Search for the cell housing the specified text and yield its (x, y) center coordinate. 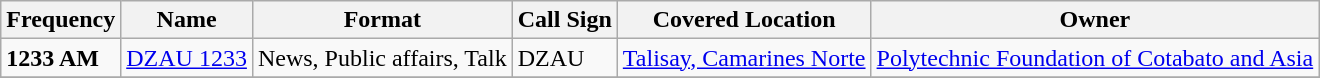
1233 AM (61, 58)
Covered Location (744, 20)
DZAU 1233 (187, 58)
Owner (1095, 20)
Format (382, 20)
Polytechnic Foundation of Cotabato and Asia (1095, 58)
Name (187, 20)
Frequency (61, 20)
Talisay, Camarines Norte (744, 58)
DZAU (564, 58)
Call Sign (564, 20)
News, Public affairs, Talk (382, 58)
